Output the (x, y) coordinate of the center of the cell containing the given text.  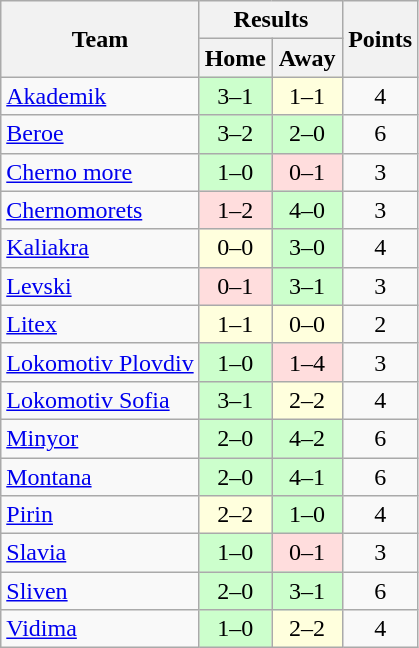
4–1 (308, 477)
4–0 (308, 210)
Montana (100, 477)
Kaliakra (100, 248)
3–0 (308, 248)
Slavia (100, 553)
Sliven (100, 591)
Lokomotiv Sofia (100, 400)
Minyor (100, 438)
Pirin (100, 515)
Cherno more (100, 172)
Away (308, 58)
4–2 (308, 438)
3–2 (235, 134)
Levski (100, 286)
Vidima (100, 629)
1–2 (235, 210)
Beroe (100, 134)
Lokomotiv Plovdiv (100, 362)
2 (380, 324)
Results (270, 20)
Akademik (100, 96)
Home (235, 58)
Chernomorets (100, 210)
Litex (100, 324)
Points (380, 39)
Team (100, 39)
1–4 (308, 362)
